Scan for the cell matching the given text and deliver its (X, Y) coordinate at center. 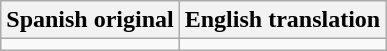
English translation (282, 20)
Spanish original (90, 20)
